Extract the (X, Y) coordinate from the center of the cell holding the provided text.  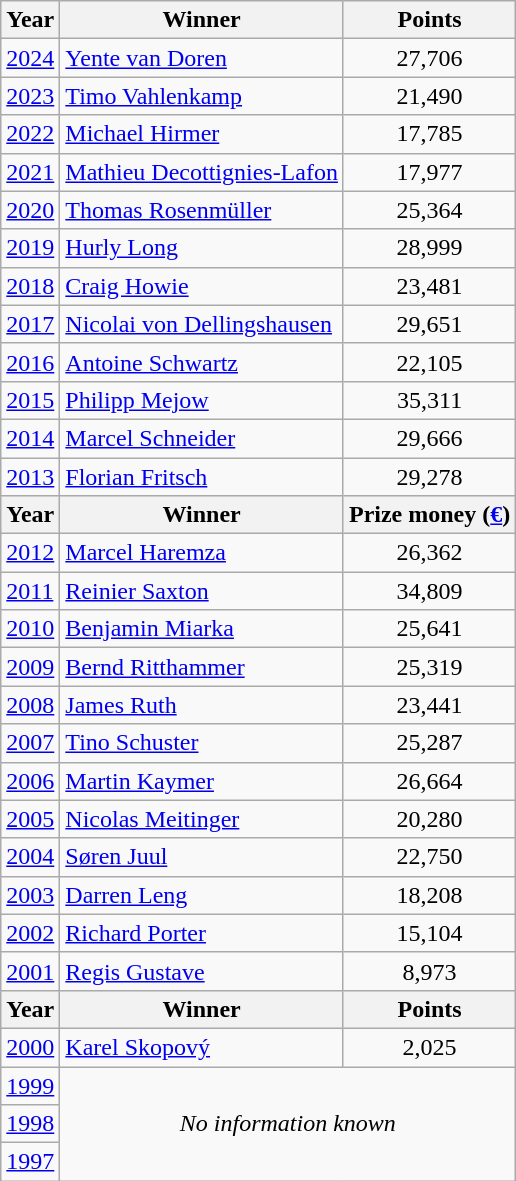
2014 (30, 438)
Benjamin Miarka (202, 629)
20,280 (429, 819)
29,278 (429, 477)
Regis Gustave (202, 971)
Prize money (€) (429, 515)
2017 (30, 324)
Nicolai von Dellingshausen (202, 324)
2004 (30, 857)
23,441 (429, 705)
1997 (30, 1162)
Darren Leng (202, 895)
2021 (30, 172)
2022 (30, 134)
Yente van Doren (202, 58)
25,287 (429, 743)
Martin Kaymer (202, 781)
2010 (30, 629)
Søren Juul (202, 857)
21,490 (429, 96)
Marcel Schneider (202, 438)
James Ruth (202, 705)
2001 (30, 971)
15,104 (429, 933)
Nicolas Meitinger (202, 819)
35,311 (429, 400)
23,481 (429, 286)
2018 (30, 286)
22,750 (429, 857)
2002 (30, 933)
No information known (288, 1123)
28,999 (429, 248)
25,319 (429, 667)
Timo Vahlenkamp (202, 96)
27,706 (429, 58)
26,362 (429, 553)
2024 (30, 58)
2013 (30, 477)
2,025 (429, 1047)
18,208 (429, 895)
17,785 (429, 134)
Craig Howie (202, 286)
2023 (30, 96)
Florian Fritsch (202, 477)
17,977 (429, 172)
2003 (30, 895)
8,973 (429, 971)
22,105 (429, 362)
1999 (30, 1085)
2020 (30, 210)
2019 (30, 248)
Philipp Mejow (202, 400)
Marcel Haremza (202, 553)
34,809 (429, 591)
Tino Schuster (202, 743)
Richard Porter (202, 933)
2006 (30, 781)
2012 (30, 553)
25,364 (429, 210)
2007 (30, 743)
25,641 (429, 629)
26,664 (429, 781)
2008 (30, 705)
2011 (30, 591)
29,651 (429, 324)
Mathieu Decottignies-Lafon (202, 172)
1998 (30, 1124)
2009 (30, 667)
Thomas Rosenmüller (202, 210)
29,666 (429, 438)
Michael Hirmer (202, 134)
Bernd Ritthammer (202, 667)
Hurly Long (202, 248)
Antoine Schwartz (202, 362)
Karel Skopový (202, 1047)
2000 (30, 1047)
2005 (30, 819)
2016 (30, 362)
Reinier Saxton (202, 591)
2015 (30, 400)
